From the cell containing the given text, extract its center point as [x, y] coordinate. 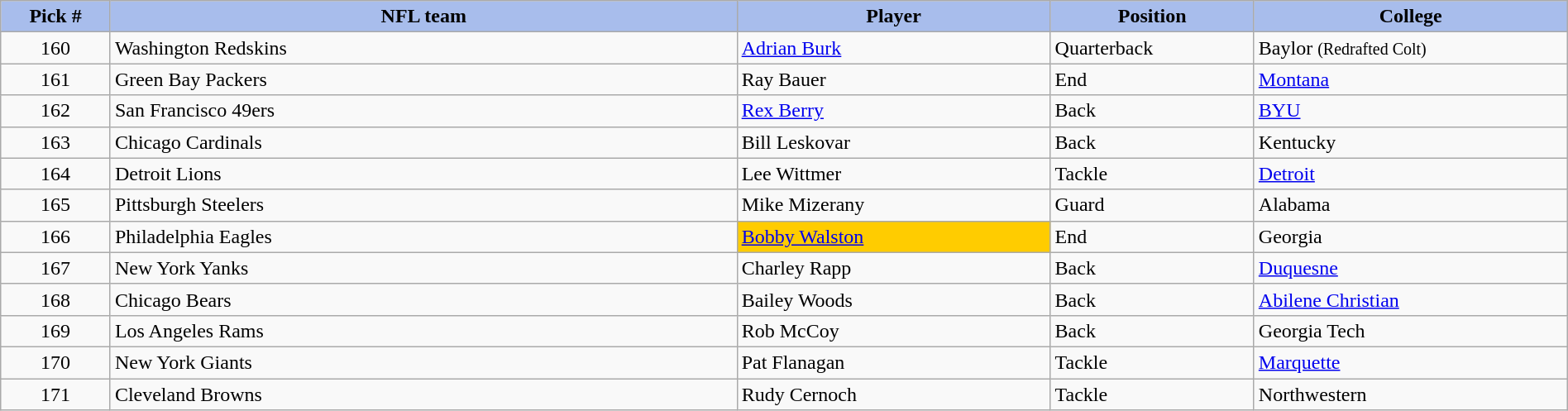
Pittsburgh Steelers [423, 205]
Chicago Cardinals [423, 142]
Charley Rapp [893, 268]
Pat Flanagan [893, 362]
Guard [1152, 205]
Quarterback [1152, 48]
169 [56, 331]
165 [56, 205]
Northwestern [1411, 394]
Rob McCoy [893, 331]
164 [56, 174]
Pick # [56, 17]
Mike Mizerany [893, 205]
Detroit Lions [423, 174]
Rex Berry [893, 111]
Georgia Tech [1411, 331]
Detroit [1411, 174]
Player [893, 17]
Bobby Walston [893, 237]
Rudy Cernoch [893, 394]
167 [56, 268]
New York Giants [423, 362]
Bill Leskovar [893, 142]
Montana [1411, 79]
171 [56, 394]
161 [56, 79]
College [1411, 17]
NFL team [423, 17]
Lee Wittmer [893, 174]
160 [56, 48]
Kentucky [1411, 142]
Duquesne [1411, 268]
Washington Redskins [423, 48]
166 [56, 237]
Abilene Christian [1411, 299]
Adrian Burk [893, 48]
Chicago Bears [423, 299]
Ray Bauer [893, 79]
Los Angeles Rams [423, 331]
Position [1152, 17]
San Francisco 49ers [423, 111]
168 [56, 299]
Philadelphia Eagles [423, 237]
Georgia [1411, 237]
170 [56, 362]
163 [56, 142]
Alabama [1411, 205]
Cleveland Browns [423, 394]
Marquette [1411, 362]
162 [56, 111]
BYU [1411, 111]
Bailey Woods [893, 299]
Baylor (Redrafted Colt) [1411, 48]
New York Yanks [423, 268]
Green Bay Packers [423, 79]
